Output the (x, y) coordinate of the center of the cell containing the given text.  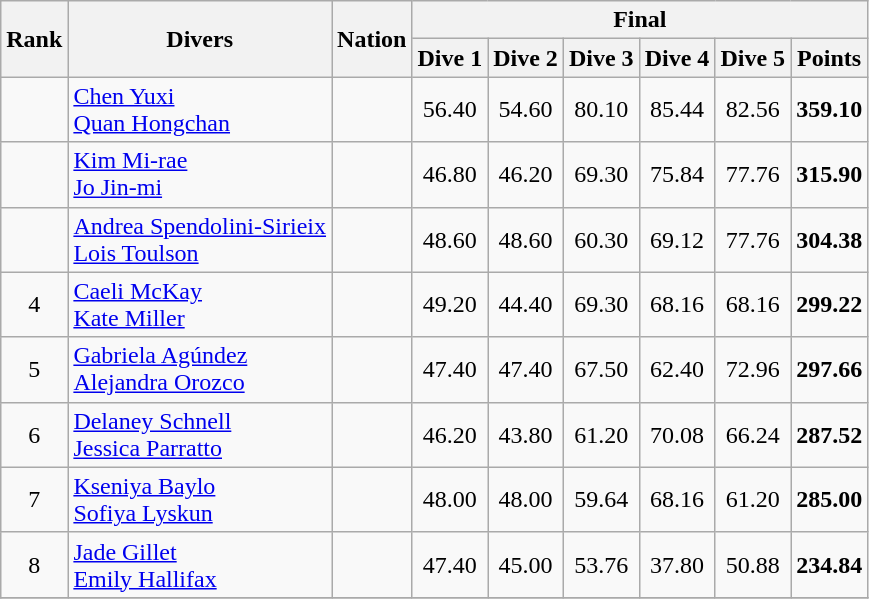
315.90 (830, 174)
297.66 (830, 370)
49.20 (450, 304)
Chen YuxiQuan Hongchan (200, 110)
Dive 5 (753, 58)
Jade GilletEmily Hallifax (200, 564)
299.22 (830, 304)
59.64 (601, 500)
60.30 (601, 240)
285.00 (830, 500)
6 (34, 434)
66.24 (753, 434)
69.12 (677, 240)
50.88 (753, 564)
46.80 (450, 174)
Dive 1 (450, 58)
62.40 (677, 370)
Dive 4 (677, 58)
Andrea Spendolini-SirieixLois Toulson (200, 240)
Gabriela AgúndezAlejandra Orozco (200, 370)
Rank (34, 39)
Dive 3 (601, 58)
Caeli McKayKate Miller (200, 304)
Delaney SchnellJessica Parratto (200, 434)
44.40 (526, 304)
Final (640, 20)
5 (34, 370)
80.10 (601, 110)
234.84 (830, 564)
85.44 (677, 110)
Kim Mi-raeJo Jin-mi (200, 174)
359.10 (830, 110)
Divers (200, 39)
45.00 (526, 564)
54.60 (526, 110)
287.52 (830, 434)
75.84 (677, 174)
67.50 (601, 370)
4 (34, 304)
Dive 2 (526, 58)
Kseniya BayloSofiya Lyskun (200, 500)
37.80 (677, 564)
70.08 (677, 434)
53.76 (601, 564)
56.40 (450, 110)
304.38 (830, 240)
43.80 (526, 434)
72.96 (753, 370)
Points (830, 58)
7 (34, 500)
Nation (372, 39)
82.56 (753, 110)
8 (34, 564)
